Pinpoint the cell where the given text exists, returning its (x, y) midpoint coordinate. 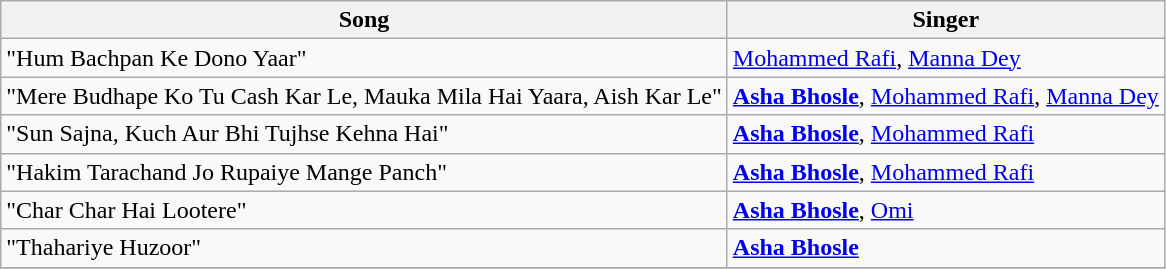
"Hum Bachpan Ke Dono Yaar" (364, 58)
"Thahariye Huzoor" (364, 248)
Asha Bhosle, Mohammed Rafi, Manna Dey (946, 96)
Singer (946, 20)
Song (364, 20)
Mohammed Rafi, Manna Dey (946, 58)
Asha Bhosle (946, 248)
Asha Bhosle, Omi (946, 210)
"Sun Sajna, Kuch Aur Bhi Tujhse Kehna Hai" (364, 134)
"Hakim Tarachand Jo Rupaiye Mange Panch" (364, 172)
"Char Char Hai Lootere" (364, 210)
"Mere Budhape Ko Tu Cash Kar Le, Mauka Mila Hai Yaara, Aish Kar Le" (364, 96)
